Output the [x, y] coordinate of the center of the cell containing the given text.  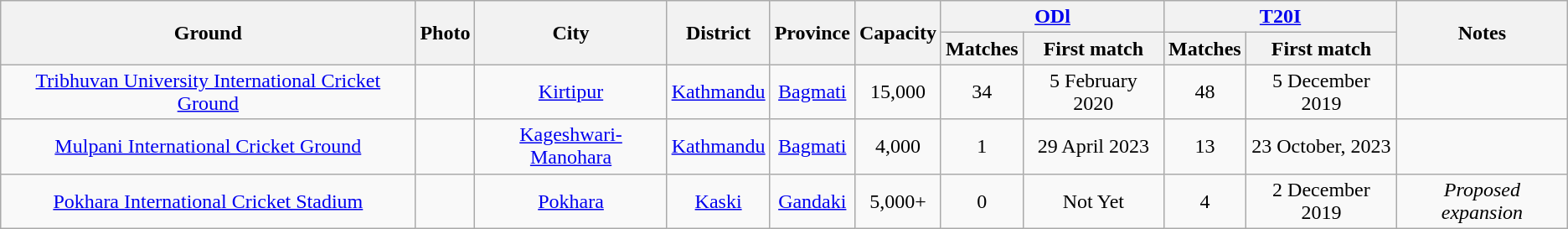
Photo [446, 33]
T20I [1281, 17]
15,000 [898, 92]
Pokhara International Cricket Stadium [208, 201]
Kirtipur [571, 92]
Kageshwari-Manohara [571, 146]
Gandaki [812, 201]
29 April 2023 [1093, 146]
District [719, 33]
0 [982, 201]
Tribhuvan University International Cricket Ground [208, 92]
ODl [1052, 17]
1 [982, 146]
5,000+ [898, 201]
13 [1205, 146]
4,000 [898, 146]
Not Yet [1093, 201]
5 February 2020 [1093, 92]
Ground [208, 33]
Notes [1483, 33]
Pokhara [571, 201]
34 [982, 92]
Mulpani International Cricket Ground [208, 146]
Province [812, 33]
Proposed expansion [1483, 201]
23 October, 2023 [1321, 146]
5 December 2019 [1321, 92]
Capacity [898, 33]
48 [1205, 92]
Kaski [719, 201]
City [571, 33]
4 [1205, 201]
2 December 2019 [1321, 201]
